Return the [x, y] coordinate for the center point of the cell that contains the specified text.  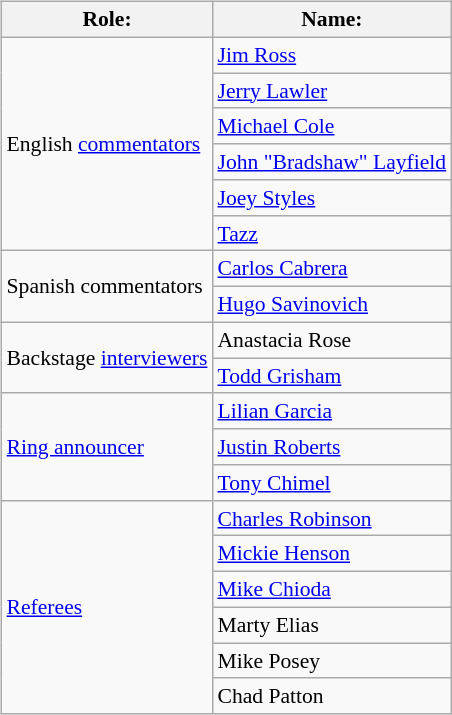
Mike Chioda [332, 590]
Mickie Henson [332, 554]
Todd Grisham [332, 376]
Justin Roberts [332, 447]
Lilian Garcia [332, 411]
John "Bradshaw" Layfield [332, 162]
Tony Chimel [332, 483]
Jerry Lawler [332, 91]
Role: [108, 20]
Jim Ross [332, 55]
Michael Cole [332, 126]
Hugo Savinovich [332, 305]
Mike Posey [332, 661]
Chad Patton [332, 696]
Ring announcer [108, 446]
Anastacia Rose [332, 340]
Spanish commentators [108, 286]
Carlos Cabrera [332, 269]
Backstage interviewers [108, 358]
Charles Robinson [332, 518]
Tazz [332, 233]
English commentators [108, 144]
Marty Elias [332, 625]
Name: [332, 20]
Referees [108, 607]
Joey Styles [332, 198]
